Detect which cell encompasses the target text, then output its (x, y) center coordinate. 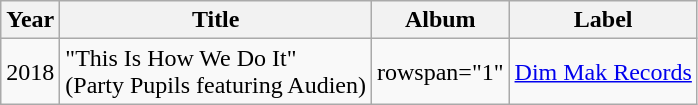
Dim Mak Records (603, 72)
"This Is How We Do It" (Party Pupils featuring Audien) (216, 72)
2018 (30, 72)
Label (603, 20)
Album (441, 20)
Title (216, 20)
Year (30, 20)
rowspan="1" (441, 72)
